Identify which cell holds the provided text, then report its (X, Y) central coordinate. 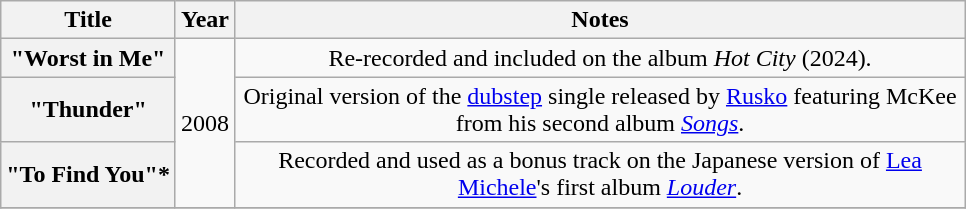
"To Find You"* (88, 174)
Recorded and used as a bonus track on the Japanese version of Lea Michele's first album Louder. (600, 174)
"Thunder" (88, 110)
Notes (600, 20)
Original version of the dubstep single released by Rusko featuring McKee from his second album Songs. (600, 110)
2008 (204, 123)
Title (88, 20)
"Worst in Me" (88, 58)
Re-recorded and included on the album Hot City (2024). (600, 58)
Year (204, 20)
